Identify which cell holds the provided text, then report its [x, y] central coordinate. 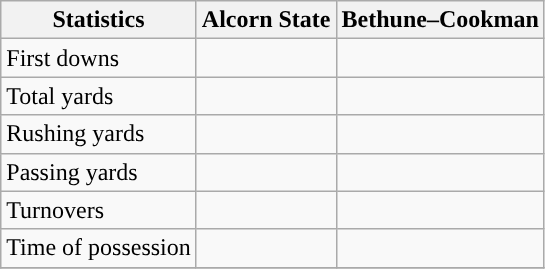
First downs [99, 58]
Turnovers [99, 210]
Passing yards [99, 172]
Rushing yards [99, 134]
Time of possession [99, 248]
Statistics [99, 20]
Bethune–Cookman [440, 20]
Alcorn State [266, 20]
Total yards [99, 96]
